For the text-containing cell, return its midpoint in [x, y] coordinate format. 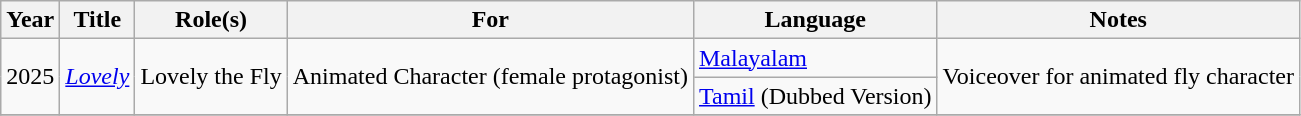
Lovely the Fly [211, 77]
Tamil (Dubbed Version) [815, 96]
Year [30, 20]
2025 [30, 77]
Language [815, 20]
Malayalam [815, 58]
Role(s) [211, 20]
For [490, 20]
Lovely [98, 77]
Animated Character (female protagonist) [490, 77]
Title [98, 20]
Notes [1118, 20]
Voiceover for animated fly character [1118, 77]
